Identify which cell holds the provided text, then report its [x, y] central coordinate. 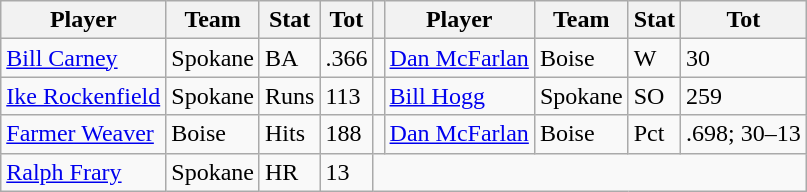
Pct [654, 134]
30 [744, 58]
HR [289, 172]
Farmer Weaver [84, 134]
113 [346, 96]
Bill Carney [84, 58]
W [654, 58]
SO [654, 96]
Runs [289, 96]
BA [289, 58]
188 [346, 134]
259 [744, 96]
13 [346, 172]
.366 [346, 58]
Hits [289, 134]
Ralph Frary [84, 172]
.698; 30–13 [744, 134]
Bill Hogg [459, 96]
Ike Rockenfield [84, 96]
